Find where the given text appears and provide that cell's center as [X, Y] coordinate. 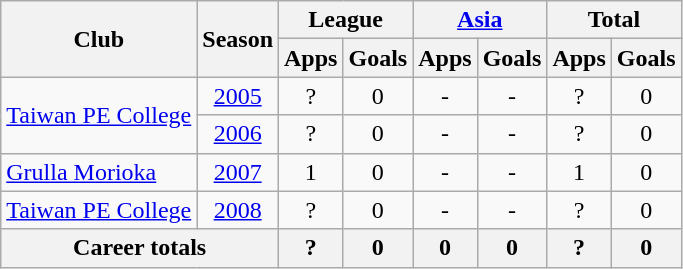
2005 [238, 96]
2008 [238, 210]
Grulla Morioka [99, 172]
League [346, 20]
Career totals [140, 248]
2007 [238, 172]
Club [99, 39]
Asia [480, 20]
Total [614, 20]
Season [238, 39]
2006 [238, 134]
